Output the (X, Y) coordinate of the center of the cell containing the given text.  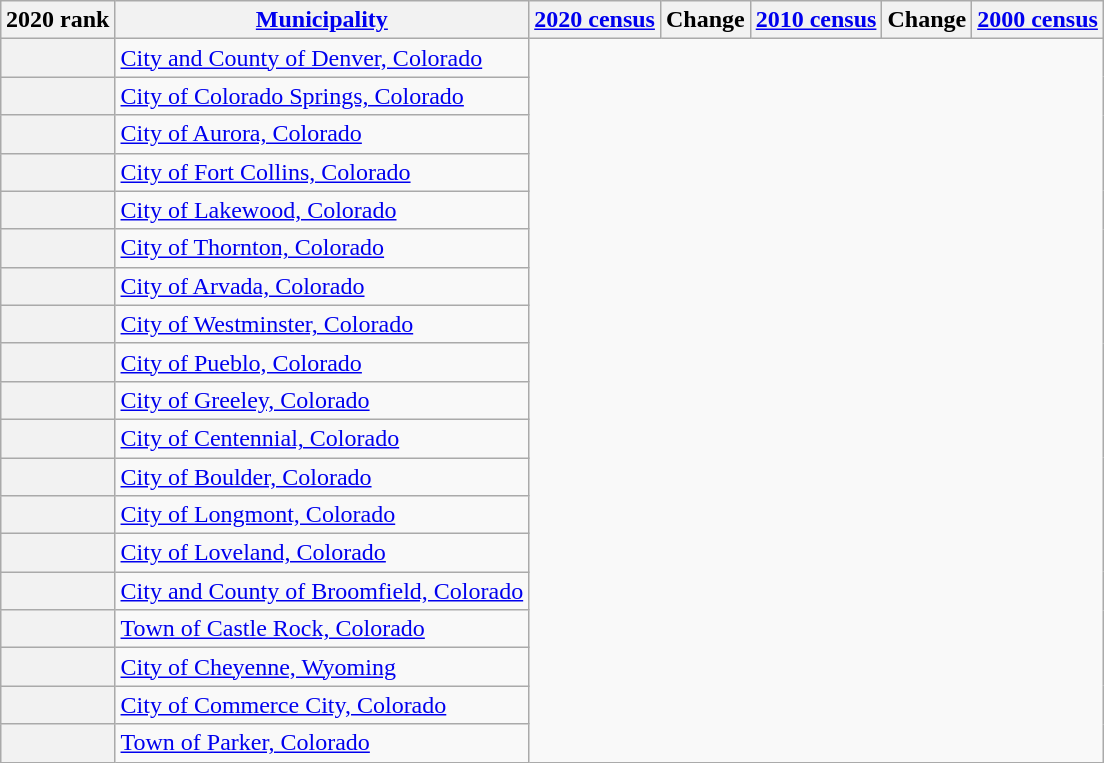
2010 census (816, 20)
2020 census (595, 20)
City of Arvada, Colorado (322, 286)
City and County of Broomfield, Colorado (322, 591)
City of Thornton, Colorado (322, 248)
City of Loveland, Colorado (322, 553)
City and County of Denver, Colorado (322, 58)
Town of Castle Rock, Colorado (322, 629)
City of Fort Collins, Colorado (322, 172)
City of Pueblo, Colorado (322, 362)
2020 rank (58, 20)
City of Aurora, Colorado (322, 134)
City of Lakewood, Colorado (322, 210)
City of Centennial, Colorado (322, 438)
City of Westminster, Colorado (322, 324)
City of Greeley, Colorado (322, 400)
2000 census (1038, 20)
City of Colorado Springs, Colorado (322, 96)
Town of Parker, Colorado (322, 743)
Municipality (322, 20)
City of Longmont, Colorado (322, 515)
City of Commerce City, Colorado (322, 705)
City of Boulder, Colorado (322, 477)
City of Cheyenne, Wyoming (322, 667)
